Return the [x, y] coordinate for the center point of the cell that contains the specified text.  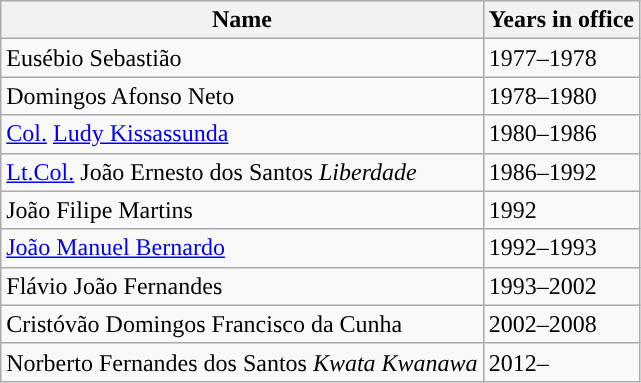
2002–2008 [561, 324]
Flávio João Fernandes [242, 286]
2012– [561, 362]
1977–1978 [561, 58]
Domingos Afonso Neto [242, 96]
Eusébio Sebastião [242, 58]
1993–2002 [561, 286]
1978–1980 [561, 96]
Name [242, 20]
João Manuel Bernardo [242, 248]
Col. Ludy Kissassunda [242, 134]
Norberto Fernandes dos Santos Kwata Kwanawa [242, 362]
1986–1992 [561, 172]
1980–1986 [561, 134]
Years in office [561, 20]
Cristóvão Domingos Francisco da Cunha [242, 324]
Lt.Col. João Ernesto dos Santos Liberdade [242, 172]
1992–1993 [561, 248]
João Filipe Martins [242, 210]
1992 [561, 210]
